Find where the given text appears and provide that cell's center as (x, y) coordinate. 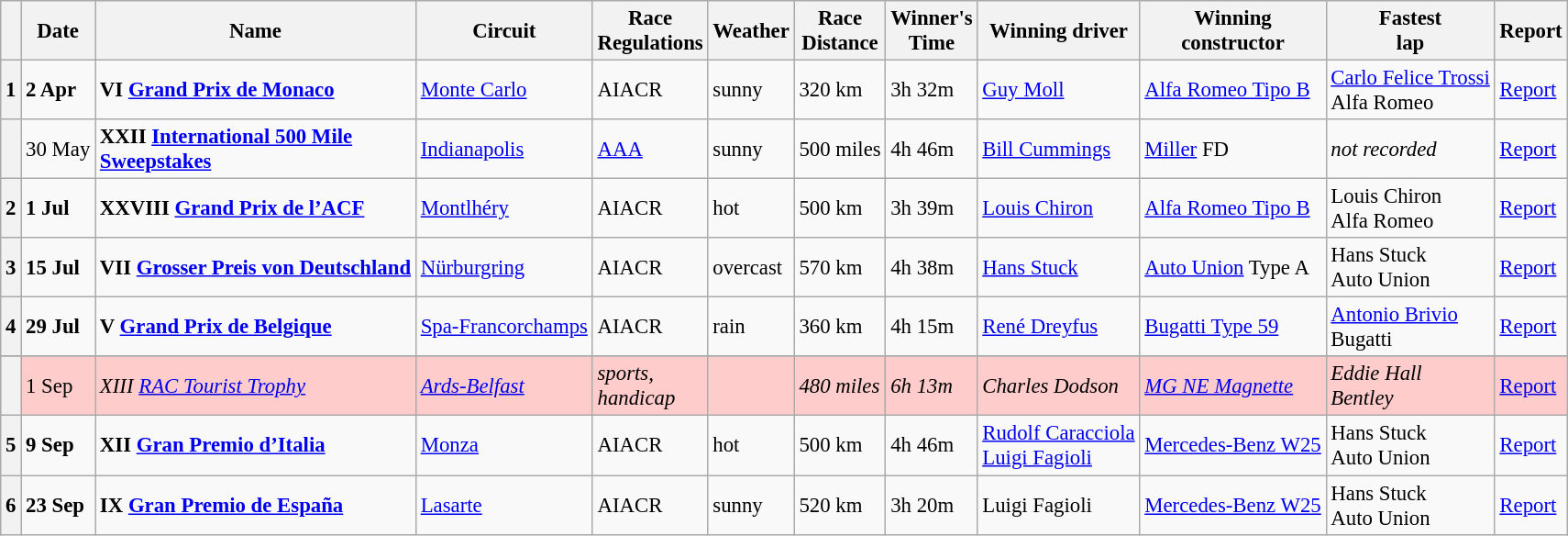
360 km (840, 327)
Miller FD (1232, 149)
30 May (59, 149)
3h 20m (932, 505)
3h 39m (932, 209)
XIII RAC Tourist Trophy (256, 385)
AAA (650, 149)
1 (11, 90)
rain (751, 327)
MG NE Magnette (1232, 385)
Fastestlap (1410, 31)
1 Jul (59, 209)
XXII International 500 Mile Sweepstakes (256, 149)
Indianapolis (504, 149)
15 Jul (59, 268)
Winner'sTime (932, 31)
23 Sep (59, 505)
Winningconstructor (1232, 31)
Bugatti Type 59 (1232, 327)
Auto Union Type A (1232, 268)
500 miles (840, 149)
Name (256, 31)
René Dreyfus (1058, 327)
Luigi Fagioli (1058, 505)
5 (11, 446)
1 Sep (59, 385)
Antonio Brivio Bugatti (1410, 327)
Carlo Felice Trossi Alfa Romeo (1410, 90)
Nürburgring (504, 268)
4h 15m (932, 327)
480 miles (840, 385)
not recorded (1410, 149)
VII Grosser Preis von Deutschland (256, 268)
4h 38m (932, 268)
Circuit (504, 31)
2 (11, 209)
V Grand Prix de Belgique (256, 327)
RaceRegulations (650, 31)
Monte Carlo (504, 90)
Guy Moll (1058, 90)
overcast (751, 268)
Bill Cummings (1058, 149)
Monza (504, 446)
Hans Stuck (1058, 268)
Charles Dodson (1058, 385)
6h 13m (932, 385)
3h 32m (932, 90)
XXVIII Grand Prix de l’ACF (256, 209)
XII Gran Premio d’Italia (256, 446)
Rudolf Caracciola Luigi Fagioli (1058, 446)
Louis Chiron (1058, 209)
Weather (751, 31)
sports,handicap (650, 385)
Winning driver (1058, 31)
Date (59, 31)
VI Grand Prix de Monaco (256, 90)
520 km (840, 505)
Eddie HallBentley (1410, 385)
Spa-Francorchamps (504, 327)
3 (11, 268)
2 Apr (59, 90)
RaceDistance (840, 31)
6 (11, 505)
9 Sep (59, 446)
29 Jul (59, 327)
320 km (840, 90)
Louis Chiron Alfa Romeo (1410, 209)
570 km (840, 268)
Montlhéry (504, 209)
IX Gran Premio de España (256, 505)
Lasarte (504, 505)
Ards-Belfast (504, 385)
4 (11, 327)
